Search for the cell housing the specified text and yield its [X, Y] center coordinate. 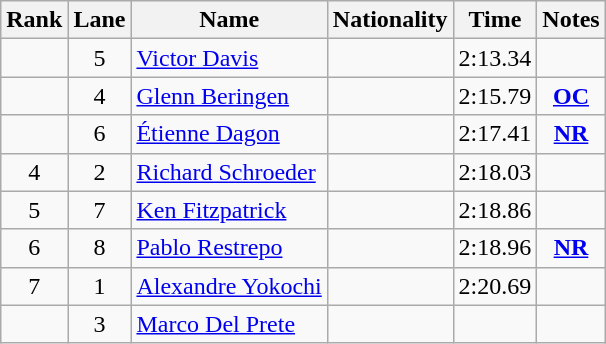
Time [495, 20]
Pablo Restrepo [229, 248]
OC [571, 96]
2:17.41 [495, 134]
Marco Del Prete [229, 324]
1 [100, 286]
Alexandre Yokochi [229, 286]
2:20.69 [495, 286]
Victor Davis [229, 58]
2:18.03 [495, 172]
Glenn Beringen [229, 96]
2 [100, 172]
Name [229, 20]
Lane [100, 20]
3 [100, 324]
8 [100, 248]
Richard Schroeder [229, 172]
Rank [34, 20]
2:18.86 [495, 210]
Notes [571, 20]
Ken Fitzpatrick [229, 210]
2:15.79 [495, 96]
Nationality [390, 20]
2:18.96 [495, 248]
2:13.34 [495, 58]
Étienne Dagon [229, 134]
